Output the (X, Y) coordinate of the center of the cell containing the given text.  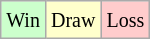
Win (24, 20)
Loss (126, 20)
Draw (72, 20)
